Find where the given text appears and provide that cell's center as (X, Y) coordinate. 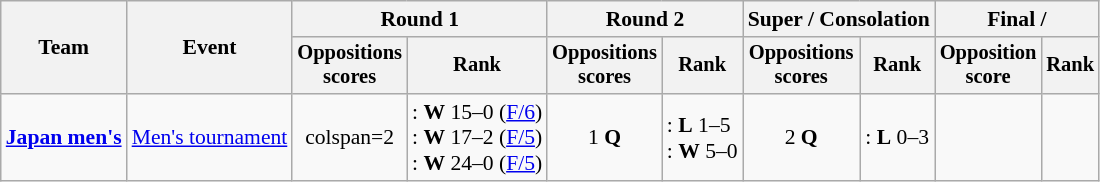
: L 1–5: W 5–0 (702, 138)
Super / Consolation (839, 19)
Japan men's (64, 138)
2 Q (802, 138)
Final / (1017, 19)
Round 1 (420, 19)
Men's tournament (210, 138)
: W 15–0 (F/6): W 17–2 (F/5): W 24–0 (F/5) (477, 138)
Team (64, 48)
1 Q (604, 138)
: L 0–3 (898, 138)
Opposition score (988, 66)
Round 2 (644, 19)
Event (210, 48)
colspan=2 (350, 138)
